For the text-containing cell, return its midpoint in (x, y) coordinate format. 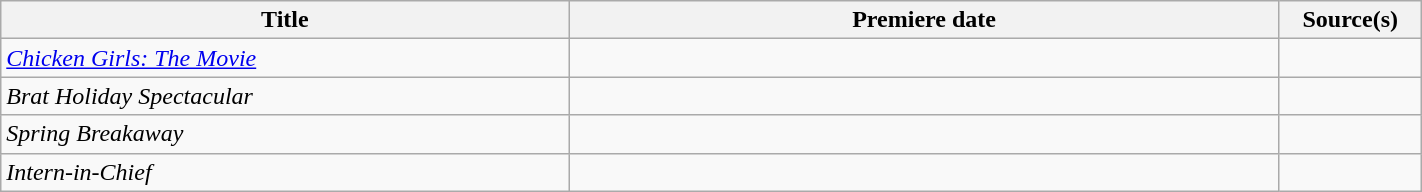
Source(s) (1350, 20)
Intern-in-Chief (285, 172)
Title (285, 20)
Chicken Girls: The Movie (285, 58)
Premiere date (924, 20)
Spring Breakaway (285, 134)
Brat Holiday Spectacular (285, 96)
